For the text-containing cell, return its midpoint in (X, Y) coordinate format. 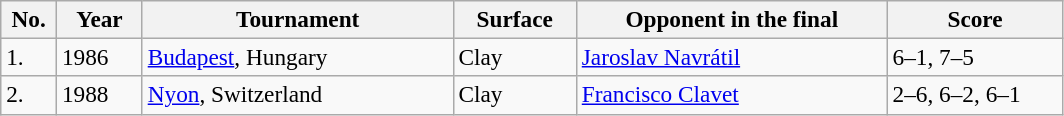
Jaroslav Navrátil (732, 57)
Year (100, 19)
2. (29, 95)
Tournament (298, 19)
6–1, 7–5 (975, 57)
Francisco Clavet (732, 95)
Budapest, Hungary (298, 57)
1986 (100, 57)
No. (29, 19)
2–6, 6–2, 6–1 (975, 95)
1988 (100, 95)
Opponent in the final (732, 19)
1. (29, 57)
Score (975, 19)
Nyon, Switzerland (298, 95)
Surface (514, 19)
